Extract the [x, y] coordinate from the center of the cell holding the provided text.  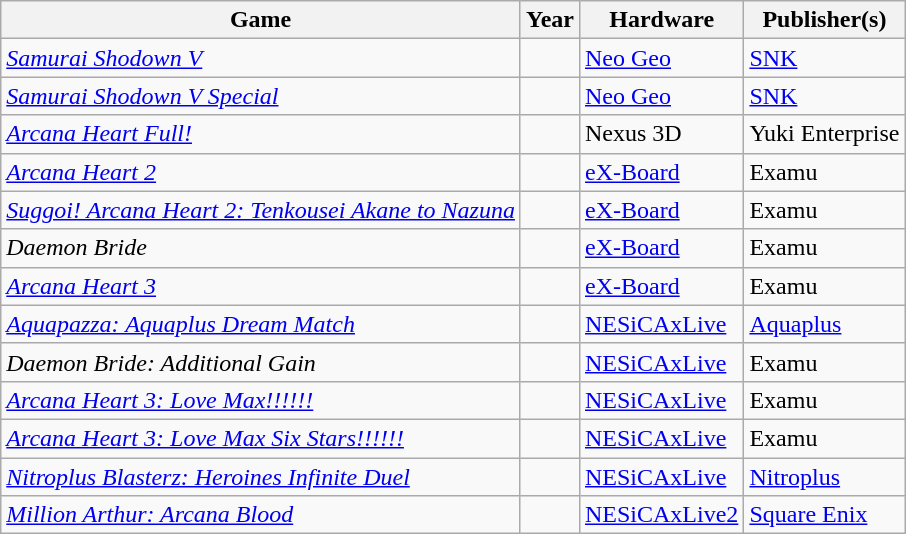
NESiCAxLive2 [661, 515]
Year [550, 20]
Nitroplus [824, 477]
Arcana Heart 2 [261, 172]
Nexus 3D [661, 134]
Samurai Shodown V Special [261, 96]
Aquapazza: Aquaplus Dream Match [261, 324]
Daemon Bride [261, 248]
Aquaplus [824, 324]
Yuki Enterprise [824, 134]
Hardware [661, 20]
Nitroplus Blasterz: Heroines Infinite Duel [261, 477]
Samurai Shodown V [261, 58]
Publisher(s) [824, 20]
Arcana Heart 3 [261, 286]
Arcana Heart 3: Love Max!!!!!! [261, 400]
Square Enix [824, 515]
Million Arthur: Arcana Blood [261, 515]
Arcana Heart Full! [261, 134]
Arcana Heart 3: Love Max Six Stars!!!!!! [261, 438]
Daemon Bride: Additional Gain [261, 362]
Suggoi! Arcana Heart 2: Tenkousei Akane to Nazuna [261, 210]
Game [261, 20]
